For the text-containing cell, return its midpoint in [x, y] coordinate format. 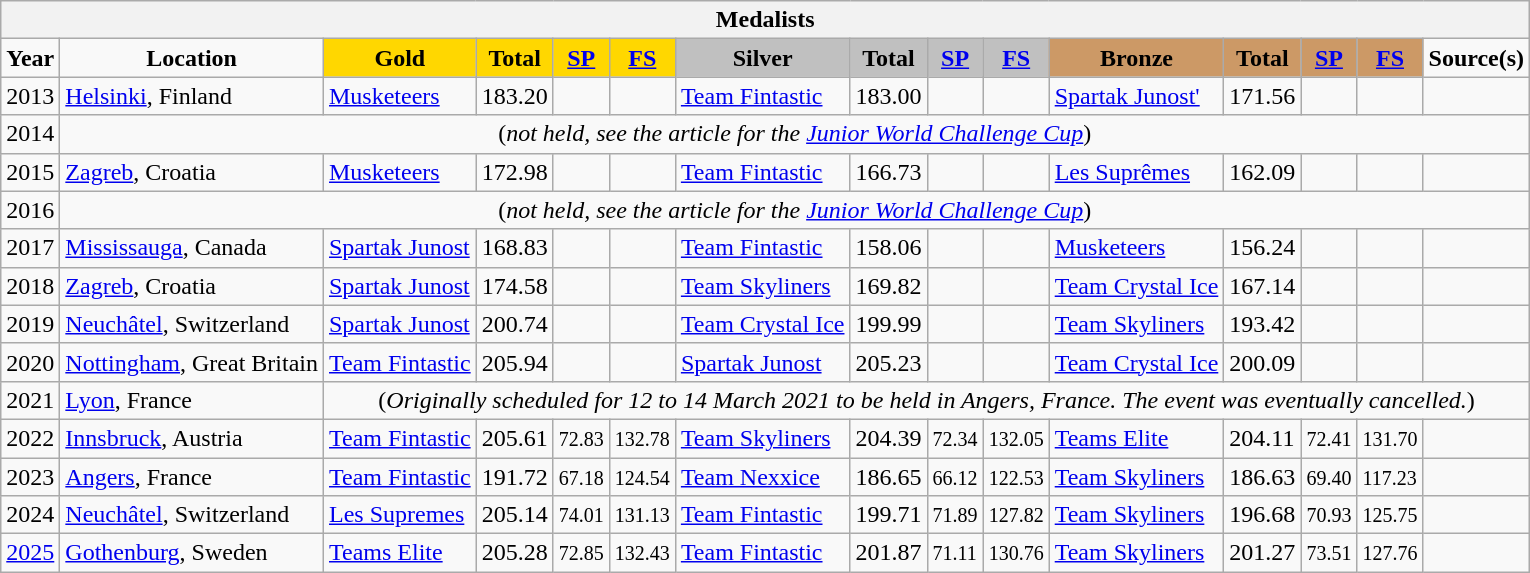
166.73 [888, 172]
191.72 [514, 477]
199.99 [888, 324]
Medalists [766, 20]
Lyon, France [192, 400]
66.12 [955, 477]
Helsinki, Finland [192, 96]
Angers, France [192, 477]
186.65 [888, 477]
2015 [30, 172]
131.13 [642, 515]
2023 [30, 477]
131.70 [1390, 438]
204.39 [888, 438]
72.41 [1329, 438]
(Originally scheduled for 12 to 14 March 2021 to be held in Angers, France. The event was eventually cancelled.) [926, 400]
167.14 [1262, 286]
70.93 [1329, 515]
2014 [30, 134]
205.94 [514, 362]
168.83 [514, 248]
117.23 [1390, 477]
72.83 [581, 438]
130.76 [1016, 553]
122.53 [1016, 477]
201.87 [888, 553]
74.01 [581, 515]
183.00 [888, 96]
200.09 [1262, 362]
205.61 [514, 438]
69.40 [1329, 477]
156.24 [1262, 248]
199.71 [888, 515]
2013 [30, 96]
169.82 [888, 286]
72.34 [955, 438]
Gothenburg, Sweden [192, 553]
2020 [30, 362]
Les Suprêmes [1136, 172]
132.78 [642, 438]
Source(s) [1476, 58]
71.89 [955, 515]
2021 [30, 400]
Nottingham, Great Britain [192, 362]
Mississauga, Canada [192, 248]
2017 [30, 248]
205.14 [514, 515]
193.42 [1262, 324]
196.68 [1262, 515]
2024 [30, 515]
132.43 [642, 553]
127.82 [1016, 515]
72.85 [581, 553]
Gold [400, 58]
205.28 [514, 553]
71.11 [955, 553]
186.63 [1262, 477]
2022 [30, 438]
Location [192, 58]
205.23 [888, 362]
Year [30, 58]
200.74 [514, 324]
2016 [30, 210]
Innsbruck, Austria [192, 438]
73.51 [1329, 553]
2025 [30, 553]
67.18 [581, 477]
124.54 [642, 477]
183.20 [514, 96]
172.98 [514, 172]
162.09 [1262, 172]
127.76 [1390, 553]
2019 [30, 324]
Spartak Junost' [1136, 96]
Silver [762, 58]
Bronze [1136, 58]
Team Nexxice [762, 477]
125.75 [1390, 515]
174.58 [514, 286]
132.05 [1016, 438]
2018 [30, 286]
158.06 [888, 248]
201.27 [1262, 553]
204.11 [1262, 438]
Les Supremes [400, 515]
171.56 [1262, 96]
